Detect which cell encompasses the target text, then output its [x, y] center coordinate. 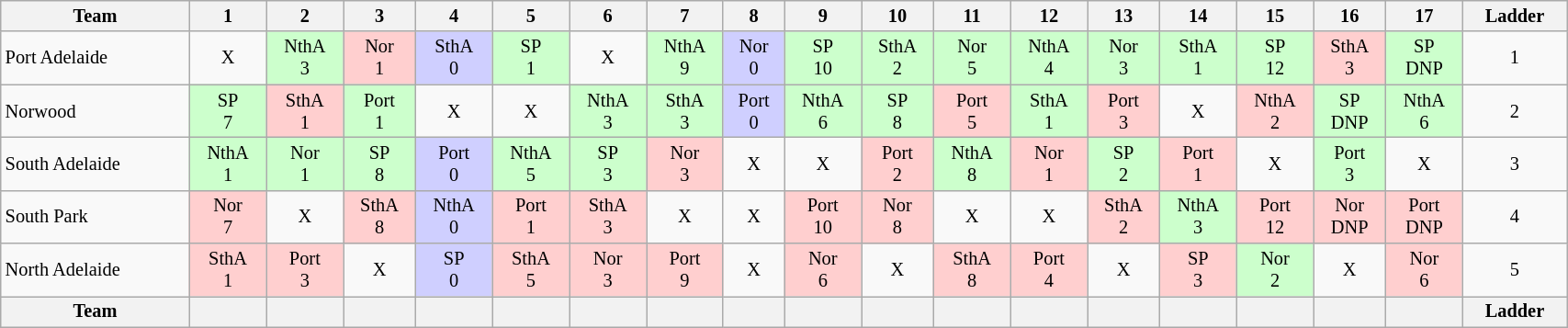
NthA0 [454, 217]
SP12 [1275, 58]
Nor0 [753, 58]
PortDNP [1424, 217]
SP0 [454, 270]
7 [685, 16]
Norwood [96, 111]
Port10 [823, 217]
Port12 [1275, 217]
SthA0 [454, 58]
SthA5 [531, 270]
SP7 [228, 111]
NthA2 [1275, 111]
NthA8 [972, 164]
NorDNP [1350, 217]
Nor5 [972, 58]
Port2 [898, 164]
6 [608, 16]
NthA5 [531, 164]
Port5 [972, 111]
North Adelaide [96, 270]
13 [1124, 16]
Nor7 [228, 217]
9 [823, 16]
Port Adelaide [96, 58]
Nor8 [898, 217]
South Park [96, 217]
11 [972, 16]
12 [1049, 16]
Nor2 [1275, 270]
NthA4 [1049, 58]
SP1 [531, 58]
Port9 [685, 270]
17 [1424, 16]
SP2 [1124, 164]
NthA9 [685, 58]
Port4 [1049, 270]
NthA1 [228, 164]
SP10 [823, 58]
16 [1350, 16]
8 [753, 16]
14 [1198, 16]
15 [1275, 16]
10 [898, 16]
South Adelaide [96, 164]
